Pinpoint the cell where the given text exists, returning its [x, y] midpoint coordinate. 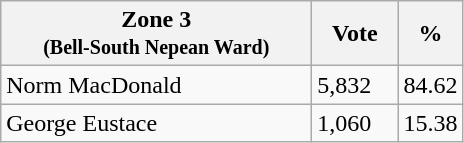
Norm MacDonald [156, 85]
15.38 [430, 123]
Vote [355, 34]
George Eustace [156, 123]
5,832 [355, 85]
Zone 3 (Bell-South Nepean Ward) [156, 34]
1,060 [355, 123]
84.62 [430, 85]
% [430, 34]
